Search for the cell housing the specified text and yield its [X, Y] center coordinate. 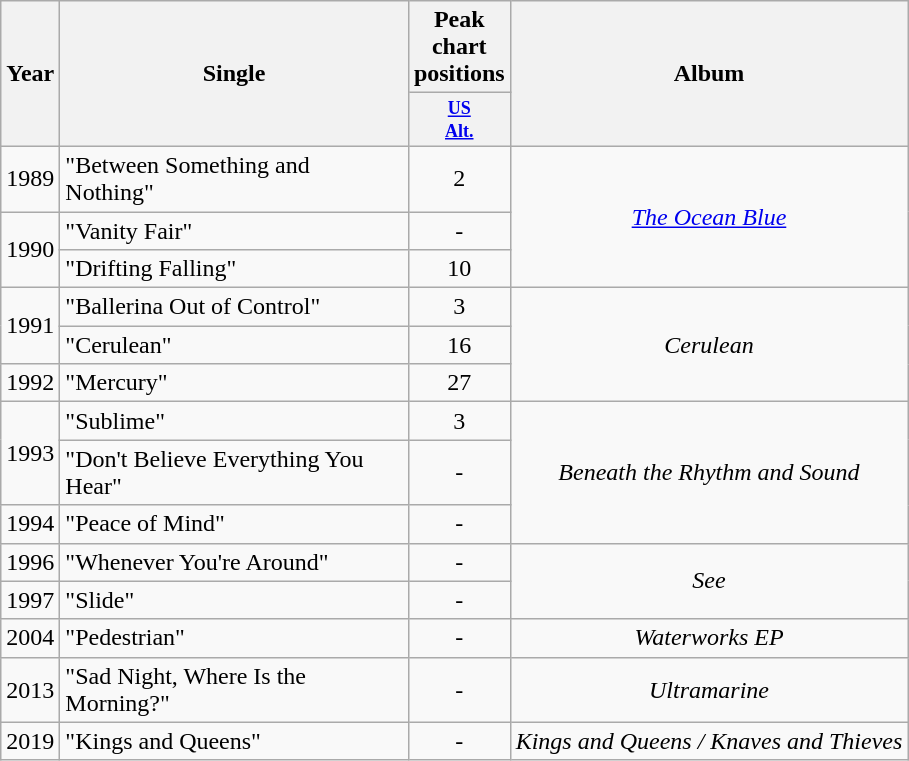
"Slide" [234, 600]
1991 [30, 326]
10 [459, 269]
The Ocean Blue [709, 216]
USAlt. [459, 120]
Album [709, 74]
Beneath the Rhythm and Sound [709, 472]
Kings and Queens / Knaves and Thieves [709, 741]
2 [459, 178]
1996 [30, 562]
Cerulean [709, 345]
"Mercury" [234, 383]
2019 [30, 741]
27 [459, 383]
See [709, 581]
"Sublime" [234, 421]
1993 [30, 454]
"Whenever You're Around" [234, 562]
1990 [30, 250]
16 [459, 345]
"Cerulean" [234, 345]
2013 [30, 690]
2004 [30, 638]
1994 [30, 524]
"Kings and Queens" [234, 741]
Waterworks EP [709, 638]
"Pedestrian" [234, 638]
"Ballerina Out of Control" [234, 307]
1997 [30, 600]
Year [30, 74]
1989 [30, 178]
Single [234, 74]
"Between Something and Nothing" [234, 178]
Ultramarine [709, 690]
"Don't Believe Everything You Hear" [234, 472]
"Vanity Fair" [234, 231]
1992 [30, 383]
Peak chart positions [459, 47]
"Sad Night, Where Is the Morning?" [234, 690]
"Drifting Falling" [234, 269]
"Peace of Mind" [234, 524]
